Pinpoint the cell where the given text exists, returning its [x, y] midpoint coordinate. 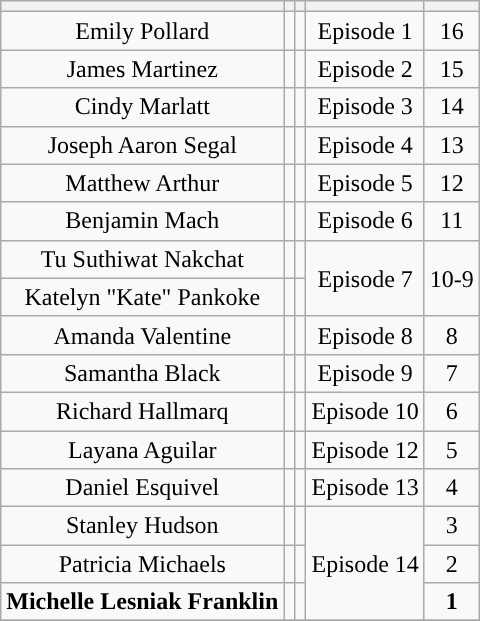
Episode 2 [365, 69]
15 [452, 69]
Emily Pollard [142, 31]
13 [452, 145]
Patricia Michaels [142, 564]
Episode 6 [365, 221]
Episode 12 [365, 449]
Joseph Aaron Segal [142, 145]
1 [452, 602]
Samantha Black [142, 373]
Layana Aguilar [142, 449]
Daniel Esquivel [142, 488]
Episode 13 [365, 488]
8 [452, 335]
Richard Hallmarq [142, 411]
Matthew Arthur [142, 183]
5 [452, 449]
Episode 9 [365, 373]
16 [452, 31]
Tu Suthiwat Nakchat [142, 259]
Stanley Hudson [142, 526]
7 [452, 373]
Episode 8 [365, 335]
10-9 [452, 278]
Episode 1 [365, 31]
12 [452, 183]
Episode 4 [365, 145]
Episode 5 [365, 183]
14 [452, 107]
3 [452, 526]
6 [452, 411]
11 [452, 221]
James Martinez [142, 69]
Amanda Valentine [142, 335]
Katelyn "Kate" Pankoke [142, 297]
2 [452, 564]
Episode 10 [365, 411]
4 [452, 488]
Michelle Lesniak Franklin [142, 602]
Benjamin Mach [142, 221]
Cindy Marlatt [142, 107]
Episode 7 [365, 278]
Episode 14 [365, 564]
Episode 3 [365, 107]
